Pinpoint the cell where the given text exists, returning its [x, y] midpoint coordinate. 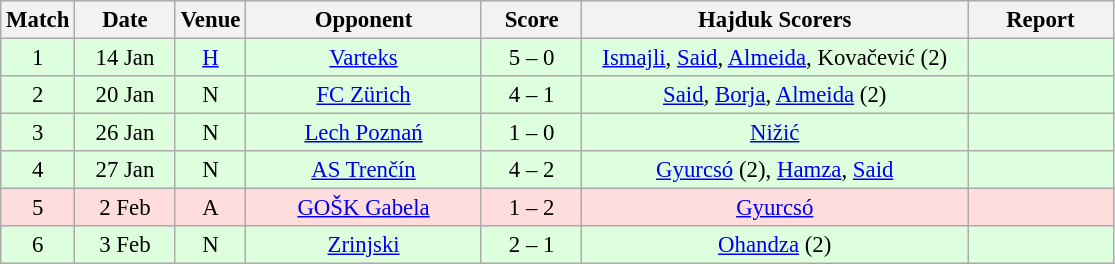
5 – 0 [532, 58]
H [210, 58]
2 [38, 95]
Venue [210, 20]
27 Jan [126, 170]
AS Trenčín [364, 170]
Ismajli, Said, Almeida, Kovačević (2) [775, 58]
Match [38, 20]
26 Jan [126, 133]
GOŠK Gabela [364, 208]
Varteks [364, 58]
14 Jan [126, 58]
Date [126, 20]
Lech Poznań [364, 133]
Hajduk Scorers [775, 20]
1 [38, 58]
Said, Borja, Almeida (2) [775, 95]
Gyurcsó (2), Hamza, Said [775, 170]
Score [532, 20]
4 [38, 170]
2 Feb [126, 208]
Gyurcsó [775, 208]
Zrinjski [364, 245]
Nižić [775, 133]
Ohandza (2) [775, 245]
2 – 1 [532, 245]
3 [38, 133]
20 Jan [126, 95]
A [210, 208]
1 – 2 [532, 208]
4 – 1 [532, 95]
Report [1041, 20]
3 Feb [126, 245]
Opponent [364, 20]
5 [38, 208]
FC Zürich [364, 95]
1 – 0 [532, 133]
6 [38, 245]
4 – 2 [532, 170]
